For the text-containing cell, return its midpoint in (x, y) coordinate format. 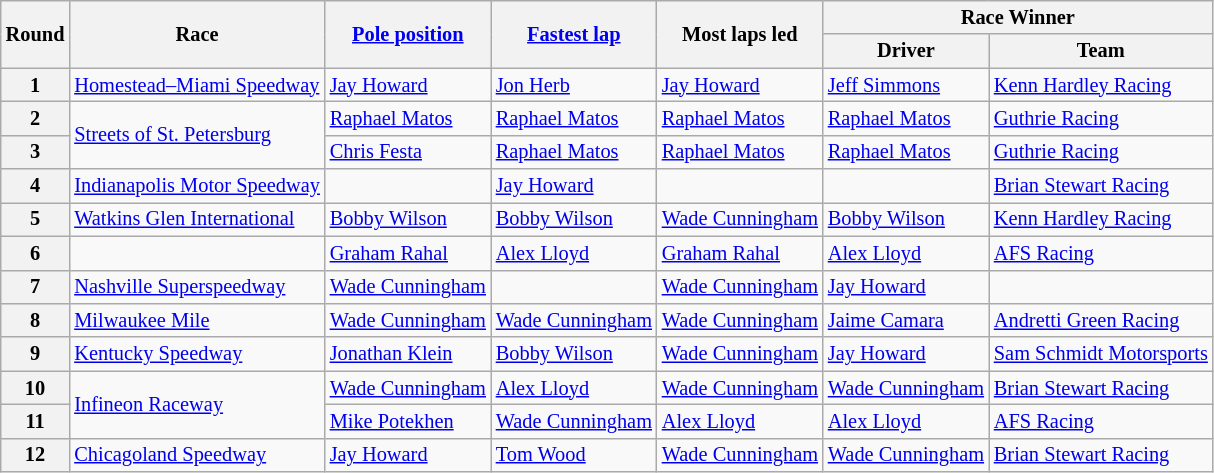
Nashville Superspeedway (196, 287)
Streets of St. Petersburg (196, 134)
Pole position (408, 34)
8 (36, 320)
Race (196, 34)
Sam Schmidt Motorsports (1101, 354)
12 (36, 455)
11 (36, 421)
5 (36, 219)
Most laps led (740, 34)
Jeff Simmons (906, 85)
10 (36, 388)
Fastest lap (574, 34)
Driver (906, 51)
Mike Potekhen (408, 421)
Jaime Camara (906, 320)
Milwaukee Mile (196, 320)
6 (36, 253)
Homestead–Miami Speedway (196, 85)
Chicagoland Speedway (196, 455)
7 (36, 287)
Jon Herb (574, 85)
Indianapolis Motor Speedway (196, 186)
Andretti Green Racing (1101, 320)
Kentucky Speedway (196, 354)
Chris Festa (408, 152)
Race Winner (1018, 17)
Infineon Raceway (196, 404)
Jonathan Klein (408, 354)
Round (36, 34)
1 (36, 85)
9 (36, 354)
4 (36, 186)
Watkins Glen International (196, 219)
2 (36, 118)
Tom Wood (574, 455)
Team (1101, 51)
3 (36, 152)
